Find where the given text appears and provide that cell's center as (x, y) coordinate. 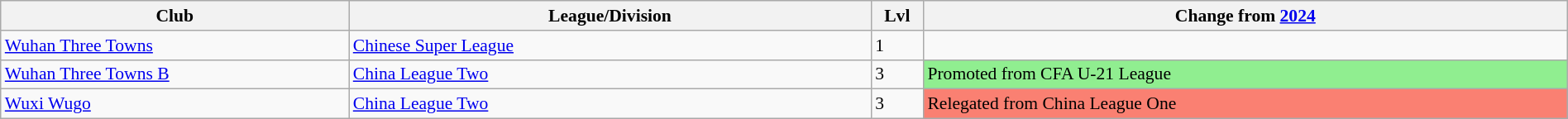
Relegated from China League One (1245, 104)
Change from 2024 (1245, 16)
Wuhan Three Towns B (175, 74)
Lvl (896, 16)
Wuhan Three Towns (175, 45)
Promoted from CFA U-21 League (1245, 74)
Club (175, 16)
Wuxi Wugo (175, 104)
1 (896, 45)
Chinese Super League (610, 45)
League/Division (610, 16)
